Locate the cell with the specified text and output its [X, Y] center coordinate. 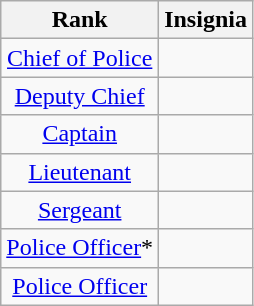
Captain [80, 134]
Rank [80, 20]
Chief of Police [80, 58]
Police Officer [80, 286]
Sergeant [80, 210]
Insignia [206, 20]
Police Officer* [80, 248]
Deputy Chief [80, 96]
Lieutenant [80, 172]
